Locate the cell with the specified text and output its [x, y] center coordinate. 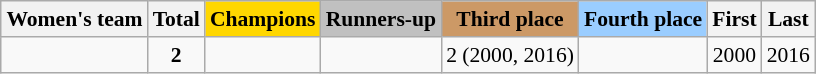
Women's team [74, 19]
2 (2000, 2016) [510, 55]
Third place [510, 19]
2016 [788, 55]
Champions [263, 19]
Runners-up [381, 19]
2000 [734, 55]
2 [176, 55]
Last [788, 19]
Fourth place [643, 19]
Total [176, 19]
First [734, 19]
